Find where the given text appears and provide that cell's center as (x, y) coordinate. 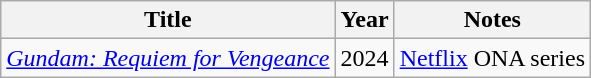
Netflix ONA series (492, 58)
Title (168, 20)
Gundam: Requiem for Vengeance (168, 58)
Notes (492, 20)
Year (364, 20)
2024 (364, 58)
